Return the [x, y] coordinate for the center point of the cell that contains the specified text.  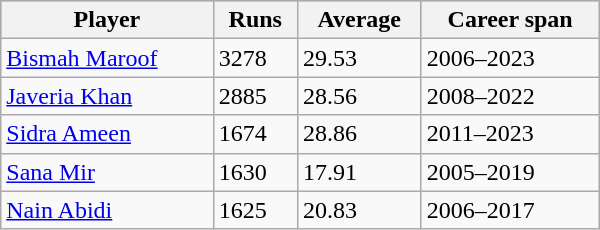
20.83 [359, 210]
Sana Mir [107, 172]
Player [107, 20]
29.53 [359, 58]
Bismah Maroof [107, 58]
2008–2022 [510, 96]
1630 [255, 172]
17.91 [359, 172]
3278 [255, 58]
1625 [255, 210]
2006–2023 [510, 58]
2005–2019 [510, 172]
Average [359, 20]
Sidra Ameen [107, 134]
28.56 [359, 96]
2006–2017 [510, 210]
28.86 [359, 134]
2011–2023 [510, 134]
2885 [255, 96]
Runs [255, 20]
1674 [255, 134]
Nain Abidi [107, 210]
Career span [510, 20]
Javeria Khan [107, 96]
